Output the (X, Y) coordinate of the center of the cell containing the given text.  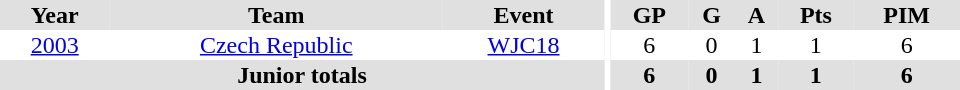
Event (524, 15)
2003 (54, 45)
A (757, 15)
Junior totals (302, 75)
G (711, 15)
Year (54, 15)
PIM (906, 15)
Pts (816, 15)
WJC18 (524, 45)
Czech Republic (276, 45)
Team (276, 15)
GP (649, 15)
